For the text-containing cell, return its midpoint in (x, y) coordinate format. 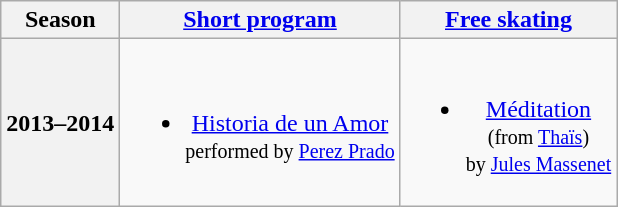
Historia de un Amor performed by Perez Prado (260, 122)
Season (60, 20)
2013–2014 (60, 122)
Méditation (from Thaïs) by Jules Massenet (508, 122)
Short program (260, 20)
Free skating (508, 20)
